Pinpoint the cell where the given text exists, returning its [X, Y] midpoint coordinate. 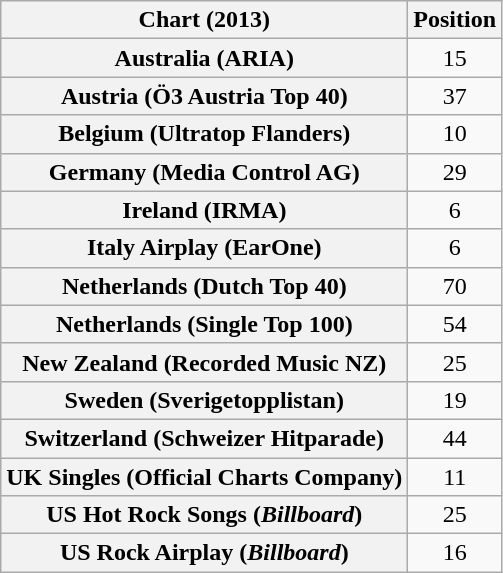
Belgium (Ultratop Flanders) [204, 134]
Ireland (IRMA) [204, 210]
37 [455, 96]
Chart (2013) [204, 20]
Switzerland (Schweizer Hitparade) [204, 438]
44 [455, 438]
54 [455, 324]
New Zealand (Recorded Music NZ) [204, 362]
16 [455, 553]
US Rock Airplay (Billboard) [204, 553]
Germany (Media Control AG) [204, 172]
19 [455, 400]
Position [455, 20]
11 [455, 477]
Italy Airplay (EarOne) [204, 248]
Netherlands (Dutch Top 40) [204, 286]
Austria (Ö3 Austria Top 40) [204, 96]
US Hot Rock Songs (Billboard) [204, 515]
Sweden (Sverigetopplistan) [204, 400]
70 [455, 286]
Australia (ARIA) [204, 58]
UK Singles (Official Charts Company) [204, 477]
29 [455, 172]
15 [455, 58]
Netherlands (Single Top 100) [204, 324]
10 [455, 134]
